Provide the [x, y] coordinate of the cell's center where the given text is located.  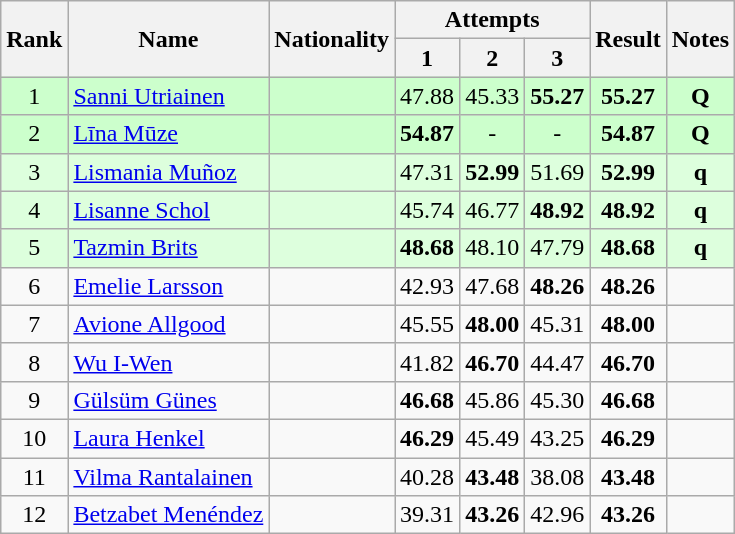
45.86 [492, 400]
45.55 [428, 324]
9 [34, 400]
Emelie Larsson [168, 286]
Lismania Muñoz [168, 172]
10 [34, 438]
Wu I-Wen [168, 362]
43.25 [558, 438]
51.69 [558, 172]
45.33 [492, 96]
8 [34, 362]
Laura Henkel [168, 438]
47.31 [428, 172]
Lisanne Schol [168, 210]
Betzabet Menéndez [168, 515]
5 [34, 248]
Attempts [492, 20]
Gülsüm Günes [168, 400]
42.96 [558, 515]
45.31 [558, 324]
Nationality [332, 39]
4 [34, 210]
41.82 [428, 362]
44.47 [558, 362]
Vilma Rantalainen [168, 477]
39.31 [428, 515]
Sanni Utriainen [168, 96]
Līna Mūze [168, 134]
Rank [34, 39]
46.77 [492, 210]
Notes [700, 39]
12 [34, 515]
47.68 [492, 286]
6 [34, 286]
7 [34, 324]
Tazmin Brits [168, 248]
40.28 [428, 477]
Result [628, 39]
45.74 [428, 210]
47.88 [428, 96]
45.30 [558, 400]
38.08 [558, 477]
Name [168, 39]
47.79 [558, 248]
Avione Allgood [168, 324]
42.93 [428, 286]
45.49 [492, 438]
11 [34, 477]
48.10 [492, 248]
